Extract the [x, y] coordinate from the center of the cell holding the provided text.  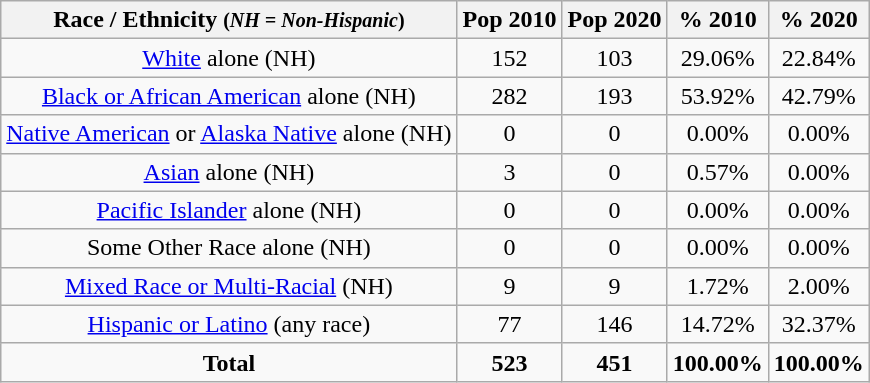
523 [510, 362]
77 [510, 324]
% 2010 [718, 20]
% 2020 [818, 20]
53.92% [718, 96]
282 [510, 96]
193 [614, 96]
152 [510, 58]
1.72% [718, 286]
Asian alone (NH) [229, 172]
3 [510, 172]
Pacific Islander alone (NH) [229, 210]
451 [614, 362]
0.57% [718, 172]
Hispanic or Latino (any race) [229, 324]
White alone (NH) [229, 58]
Total [229, 362]
2.00% [818, 286]
Pop 2020 [614, 20]
29.06% [718, 58]
Native American or Alaska Native alone (NH) [229, 134]
42.79% [818, 96]
Black or African American alone (NH) [229, 96]
22.84% [818, 58]
146 [614, 324]
103 [614, 58]
14.72% [718, 324]
Mixed Race or Multi-Racial (NH) [229, 286]
Pop 2010 [510, 20]
Some Other Race alone (NH) [229, 248]
Race / Ethnicity (NH = Non-Hispanic) [229, 20]
32.37% [818, 324]
